Pinpoint the cell where the given text exists, returning its [x, y] midpoint coordinate. 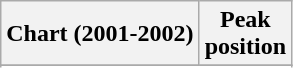
Chart (2001-2002) [100, 34]
Peakposition [245, 34]
